For the text-containing cell, return its midpoint in [x, y] coordinate format. 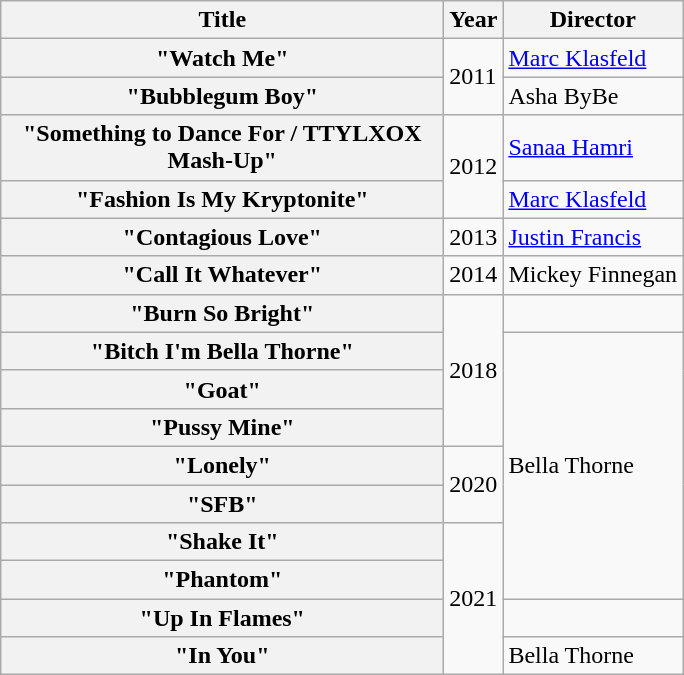
"Pussy Mine" [222, 427]
"Phantom" [222, 580]
Justin Francis [593, 237]
Mickey Finnegan [593, 275]
Sanaa Hamri [593, 148]
"Burn So Bright" [222, 313]
"Shake It" [222, 542]
"Goat" [222, 389]
2018 [474, 370]
"Fashion Is My Kryptonite" [222, 199]
2013 [474, 237]
"Contagious Love" [222, 237]
"Lonely" [222, 465]
2020 [474, 484]
"Bitch I'm Bella Thorne" [222, 351]
"Watch Me" [222, 58]
Year [474, 20]
"SFB" [222, 503]
"Something to Dance For / TTYLXOX Mash-Up" [222, 148]
"In You" [222, 656]
Asha ByBe [593, 96]
Director [593, 20]
"Bubblegum Boy" [222, 96]
Title [222, 20]
2012 [474, 166]
2021 [474, 599]
2014 [474, 275]
2011 [474, 77]
"Call It Whatever" [222, 275]
"Up In Flames" [222, 618]
